Detect which cell encompasses the target text, then output its (X, Y) center coordinate. 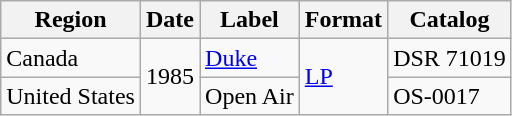
Duke (250, 58)
Region (71, 20)
Open Air (250, 96)
DSR 71019 (450, 58)
LP (343, 77)
United States (71, 96)
Date (170, 20)
1985 (170, 77)
OS-0017 (450, 96)
Catalog (450, 20)
Canada (71, 58)
Label (250, 20)
Format (343, 20)
